Identify which cell holds the provided text, then report its (x, y) central coordinate. 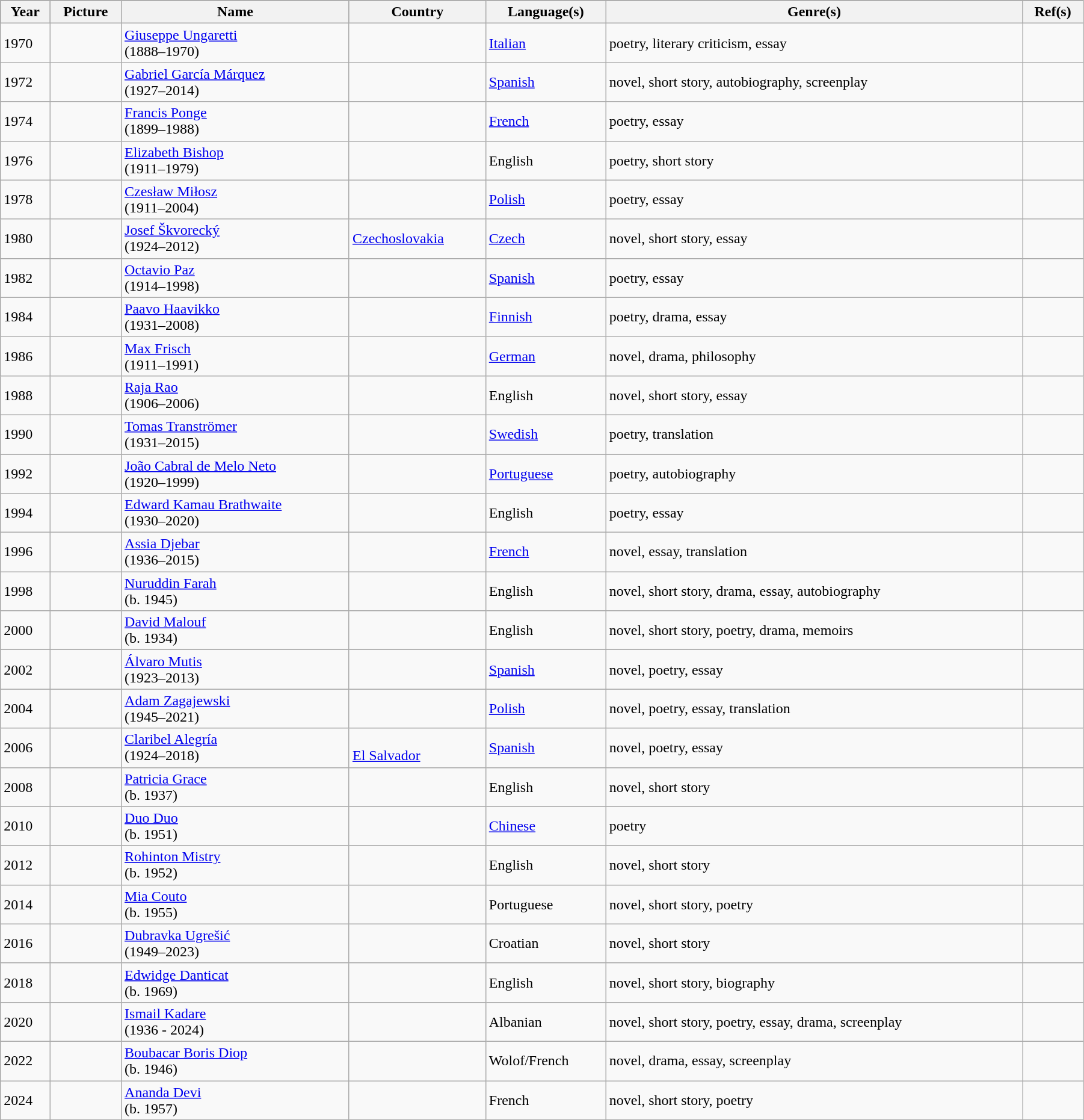
Francis Ponge (1899–1988) (236, 122)
Dubravka Ugrešić (1949–2023) (236, 944)
1988 (25, 395)
novel, poetry, essay, translation (814, 709)
1990 (25, 435)
Tomas Tranströmer (1931–2015) (236, 435)
novel, short story, biography (814, 982)
1972 (25, 82)
1996 (25, 552)
novel, short story, drama, essay, autobiography (814, 591)
2024 (25, 1100)
poetry, literary criticism, essay (814, 43)
Mia Couto (b. 1955) (236, 904)
Max Frisch (1911–1991) (236, 356)
1986 (25, 356)
Ananda Devi (b. 1957) (236, 1100)
Wolof/French (546, 1060)
novel, drama, philosophy (814, 356)
Boubacar Boris Diop (b. 1946) (236, 1060)
David Malouf (b. 1934) (236, 631)
Country (417, 12)
João Cabral de Melo Neto (1920–1999) (236, 473)
Álvaro Mutis (1923–2013) (236, 669)
Elizabeth Bishop (1911–1979) (236, 160)
Edward Kamau Brathwaite (1930–2020) (236, 513)
2010 (25, 826)
Gabriel García Márquez (1927–2014) (236, 82)
2002 (25, 669)
Year (25, 12)
1994 (25, 513)
Adam Zagajewski (1945–2021) (236, 709)
1992 (25, 473)
2018 (25, 982)
El Salvador (417, 747)
2000 (25, 631)
Czesław Miłosz (1911–2004) (236, 200)
Rohinton Mistry (b. 1952) (236, 865)
Picture (85, 12)
1998 (25, 591)
2006 (25, 747)
2012 (25, 865)
Czech (546, 238)
Assia Djebar (1936–2015) (236, 552)
poetry (814, 826)
Duo Duo (b. 1951) (236, 826)
Claribel Alegría (1924–2018) (236, 747)
poetry, short story (814, 160)
1974 (25, 122)
Italian (546, 43)
Finnish (546, 317)
Josef Škvorecký (1924–2012) (236, 238)
Nuruddin Farah (b. 1945) (236, 591)
German (546, 356)
Croatian (546, 944)
Albanian (546, 1022)
Raja Rao (1906–2006) (236, 395)
1984 (25, 317)
Chinese (546, 826)
1978 (25, 200)
1970 (25, 43)
2004 (25, 709)
Swedish (546, 435)
Language(s) (546, 12)
novel, short story, poetry, essay, drama, screenplay (814, 1022)
2014 (25, 904)
Ref(s) (1053, 12)
2008 (25, 787)
Czechoslovakia (417, 238)
Paavo Haavikko (1931–2008) (236, 317)
novel, short story, poetry, drama, memoirs (814, 631)
novel, drama, essay, screenplay (814, 1060)
Ismail Kadare (1936 - 2024) (236, 1022)
1980 (25, 238)
Patricia Grace (b. 1937) (236, 787)
2022 (25, 1060)
Octavio Paz (1914–1998) (236, 278)
poetry, drama, essay (814, 317)
Giuseppe Ungaretti (1888–1970) (236, 43)
Edwidge Danticat (b. 1969) (236, 982)
Name (236, 12)
1982 (25, 278)
2020 (25, 1022)
novel, essay, translation (814, 552)
poetry, autobiography (814, 473)
Genre(s) (814, 12)
poetry, translation (814, 435)
2016 (25, 944)
1976 (25, 160)
novel, short story, autobiography, screenplay (814, 82)
